From the cell containing the given text, extract its center point as [x, y] coordinate. 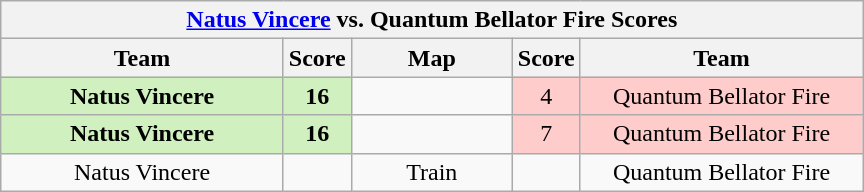
Train [432, 172]
4 [546, 96]
Natus Vincere vs. Quantum Bellator Fire Scores [432, 20]
Map [432, 58]
7 [546, 134]
